Output the (x, y) coordinate of the center of the cell containing the given text.  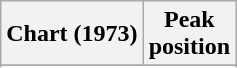
Chart (1973) (72, 34)
Peakposition (189, 34)
